From the cell containing the given text, extract its center point as (X, Y) coordinate. 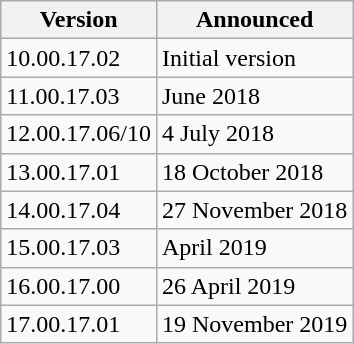
Announced (254, 20)
27 November 2018 (254, 210)
14.00.17.04 (79, 210)
19 November 2019 (254, 324)
16.00.17.00 (79, 286)
12.00.17.06/10 (79, 134)
26 April 2019 (254, 286)
4 July 2018 (254, 134)
Initial version (254, 58)
April 2019 (254, 248)
June 2018 (254, 96)
10.00.17.02 (79, 58)
11.00.17.03 (79, 96)
15.00.17.03 (79, 248)
18 October 2018 (254, 172)
13.00.17.01 (79, 172)
Version (79, 20)
17.00.17.01 (79, 324)
